Search for the cell housing the specified text and yield its (x, y) center coordinate. 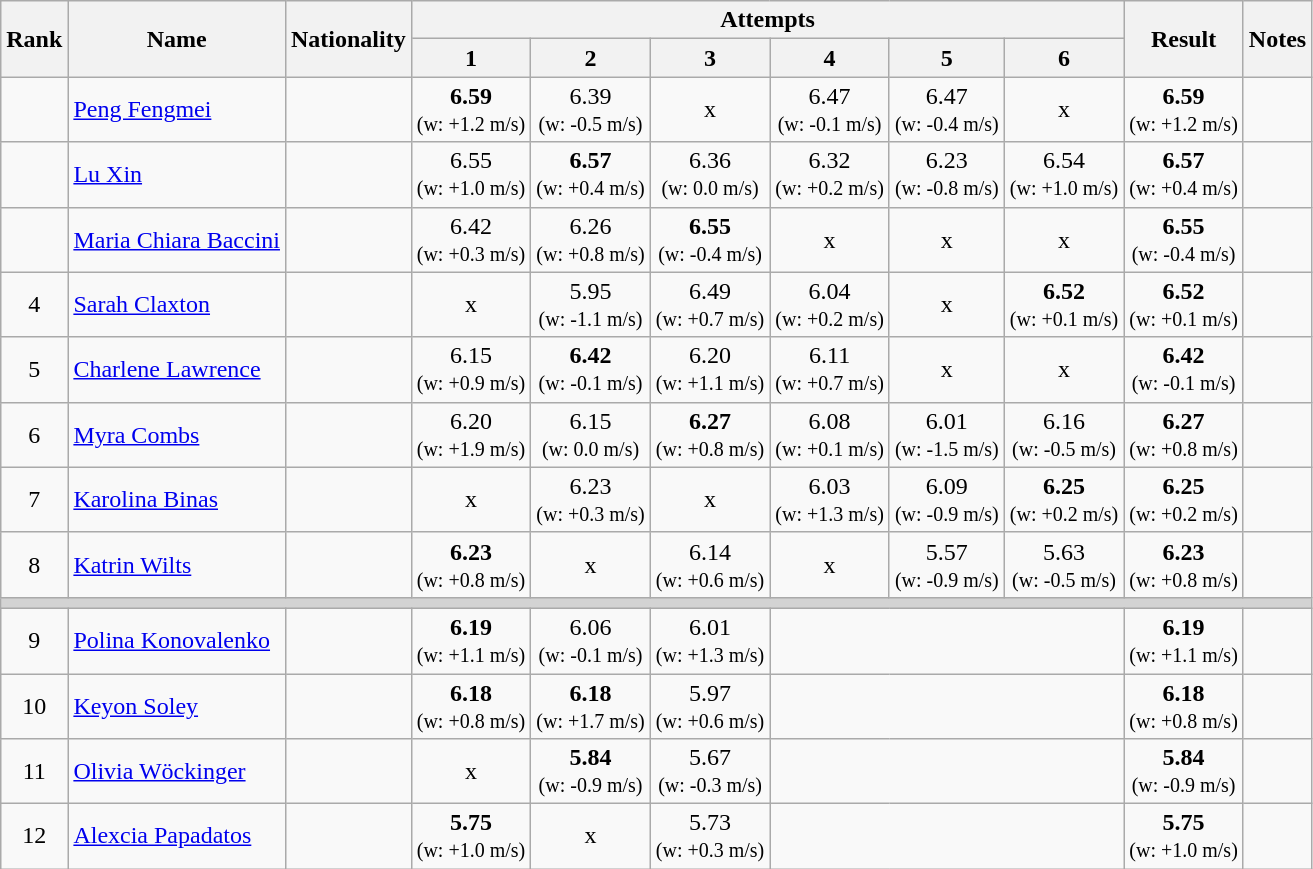
6.01(w: +1.3 m/s) (710, 640)
6.52 (w: +0.1 m/s) (1184, 304)
Rank (34, 39)
6.55(w: +1.0 m/s) (471, 174)
12 (34, 836)
6.39(w: -0.5 m/s) (591, 110)
Result (1184, 39)
6.09(w: -0.9 m/s) (946, 500)
6.36(w: 0.0 m/s) (710, 174)
6.47(w: -0.4 m/s) (946, 110)
9 (34, 640)
3 (710, 58)
6.15(w: +0.9 m/s) (471, 370)
5.73(w: +0.3 m/s) (710, 836)
6.18 (w: +0.8 m/s) (1184, 706)
6.20(w: +1.1 m/s) (710, 370)
6.14(w: +0.6 m/s) (710, 564)
8 (34, 564)
6.15(w: 0.0 m/s) (591, 434)
5.63(w: -0.5 m/s) (1064, 564)
5.95(w: -1.1 m/s) (591, 304)
6.23 (w: +0.8 m/s) (1184, 564)
5.75 (w: +1.0 m/s) (1184, 836)
6.20(w: +1.9 m/s) (471, 434)
6.54(w: +1.0 m/s) (1064, 174)
6.47(w: -0.1 m/s) (830, 110)
6.03(w: +1.3 m/s) (830, 500)
6.23(w: +0.3 m/s) (591, 500)
6.55 (w: -0.4 m/s) (1184, 240)
6.27 (w: +0.8 m/s) (1184, 434)
6.42 (w: -0.1 m/s) (1184, 370)
Polina Konovalenko (177, 640)
6.42(w: +0.3 m/s) (471, 240)
1 (471, 58)
5.67(w: -0.3 m/s) (710, 772)
6.18(w: +1.7 m/s) (591, 706)
Attempts (768, 20)
6.19(w: +1.1 m/s) (471, 640)
7 (34, 500)
6.55(w: -0.4 m/s) (710, 240)
Lu Xin (177, 174)
6.52(w: +0.1 m/s) (1064, 304)
6.42(w: -0.1 m/s) (591, 370)
Alexcia Papadatos (177, 836)
6.01(w: -1.5 m/s) (946, 434)
6.57 (w: +0.4 m/s) (1184, 174)
5.97(w: +0.6 m/s) (710, 706)
6.57(w: +0.4 m/s) (591, 174)
Peng Fengmei (177, 110)
6.04(w: +0.2 m/s) (830, 304)
Sarah Claxton (177, 304)
Name (177, 39)
6.18(w: +0.8 m/s) (471, 706)
Karolina Binas (177, 500)
6.25(w: +0.2 m/s) (1064, 500)
5.57(w: -0.9 m/s) (946, 564)
6.23(w: -0.8 m/s) (946, 174)
6.26(w: +0.8 m/s) (591, 240)
5.84 (w: -0.9 m/s) (1184, 772)
11 (34, 772)
5.84(w: -0.9 m/s) (591, 772)
Maria Chiara Baccini (177, 240)
10 (34, 706)
6.23(w: +0.8 m/s) (471, 564)
6.59 (w: +1.2 m/s) (1184, 110)
6.06(w: -0.1 m/s) (591, 640)
Keyon Soley (177, 706)
Notes (1277, 39)
Charlene Lawrence (177, 370)
6.27(w: +0.8 m/s) (710, 434)
Olivia Wöckinger (177, 772)
6.11(w: +0.7 m/s) (830, 370)
6.59(w: +1.2 m/s) (471, 110)
6.16(w: -0.5 m/s) (1064, 434)
6.32(w: +0.2 m/s) (830, 174)
6.08(w: +0.1 m/s) (830, 434)
5.75(w: +1.0 m/s) (471, 836)
6.25 (w: +0.2 m/s) (1184, 500)
Katrin Wilts (177, 564)
Myra Combs (177, 434)
6.49(w: +0.7 m/s) (710, 304)
2 (591, 58)
6.19 (w: +1.1 m/s) (1184, 640)
Nationality (348, 39)
